Output the [x, y] coordinate of the center of the cell containing the given text.  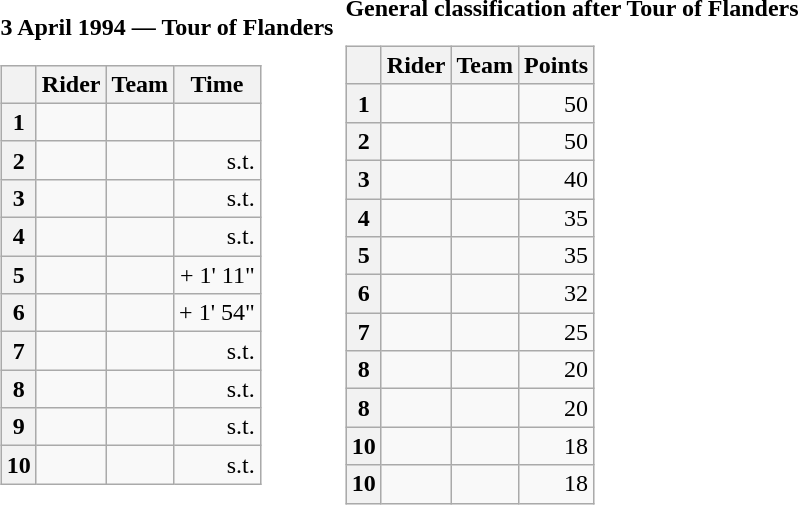
32 [556, 294]
+ 1' 11" [218, 275]
Points [556, 65]
40 [556, 179]
Time [218, 84]
9 [18, 427]
+ 1' 54" [218, 313]
25 [556, 332]
